Detect which cell encompasses the target text, then output its (X, Y) center coordinate. 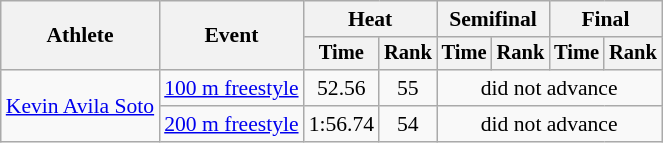
Athlete (80, 36)
Semifinal (493, 19)
Heat (370, 19)
Event (231, 36)
Final (605, 19)
54 (408, 124)
55 (408, 88)
1:56.74 (342, 124)
52.56 (342, 88)
200 m freestyle (231, 124)
100 m freestyle (231, 88)
Kevin Avila Soto (80, 106)
